Determine the (x, y) coordinate at the center of the cell enclosing the given text.  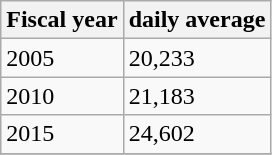
20,233 (197, 58)
2010 (62, 96)
2015 (62, 134)
Fiscal year (62, 20)
daily average (197, 20)
21,183 (197, 96)
2005 (62, 58)
24,602 (197, 134)
